Detect which cell encompasses the target text, then output its [x, y] center coordinate. 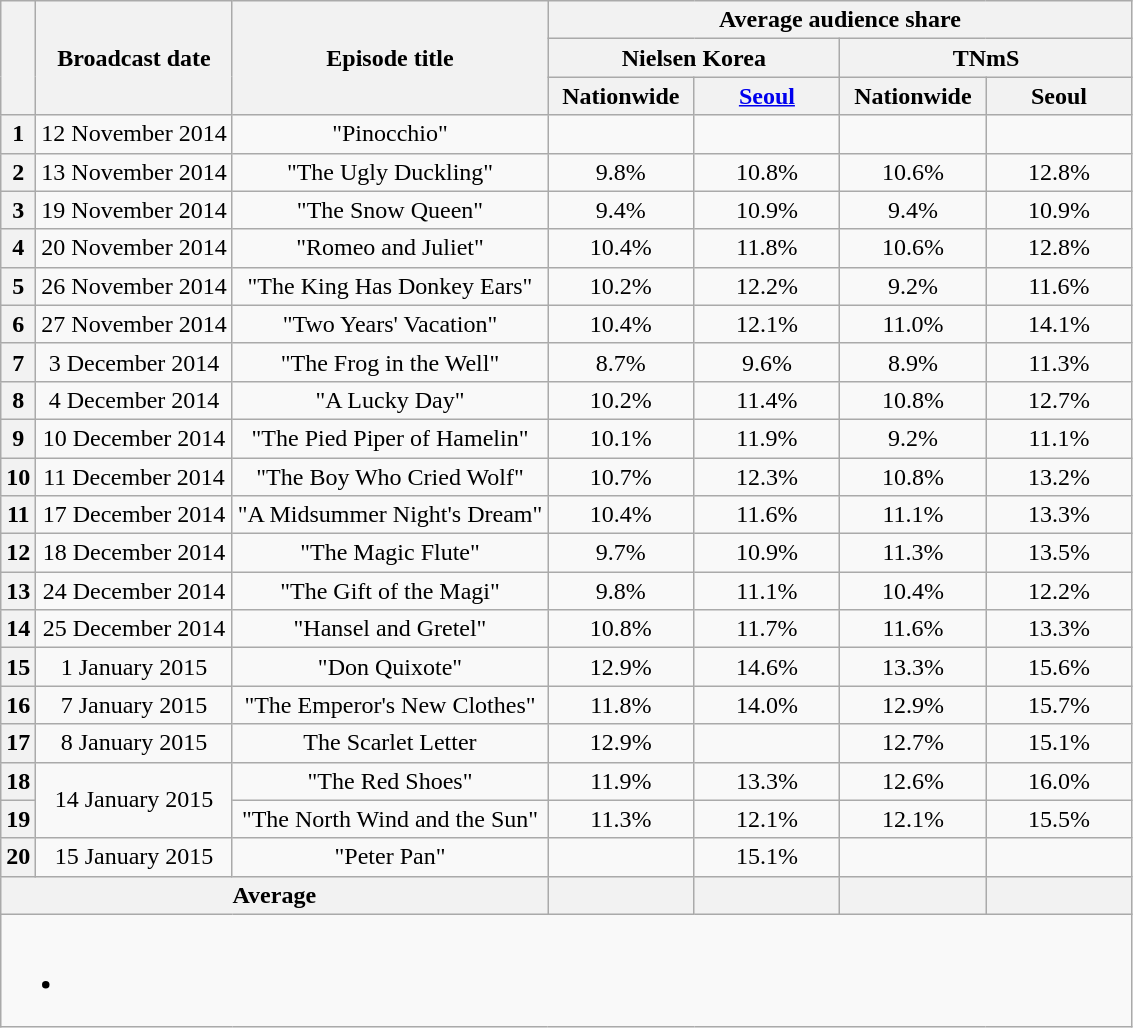
"Pinocchio" [390, 134]
12 November 2014 [134, 134]
"The Red Shoes" [390, 781]
15.5% [1059, 819]
"The Emperor's New Clothes" [390, 705]
9.6% [767, 362]
"Two Years' Vacation" [390, 324]
13 November 2014 [134, 172]
14 [18, 629]
"The Boy Who Cried Wolf" [390, 477]
5 [18, 286]
9 [18, 438]
14.1% [1059, 324]
8.9% [913, 362]
Average audience share [840, 20]
1 January 2015 [134, 667]
"The Pied Piper of Hamelin" [390, 438]
4 [18, 248]
"Peter Pan" [390, 857]
26 November 2014 [134, 286]
8.7% [621, 362]
"Romeo and Juliet" [390, 248]
10.7% [621, 477]
"Don Quixote" [390, 667]
10.1% [621, 438]
8 [18, 400]
9.7% [621, 553]
TNmS [986, 58]
15 [18, 667]
15.6% [1059, 667]
"The Frog in the Well" [390, 362]
15.7% [1059, 705]
3 December 2014 [134, 362]
20 November 2014 [134, 248]
3 [18, 210]
10 December 2014 [134, 438]
11.0% [913, 324]
Average [274, 895]
16 [18, 705]
14.0% [767, 705]
7 [18, 362]
"A Lucky Day" [390, 400]
"The North Wind and the Sun" [390, 819]
24 December 2014 [134, 591]
17 December 2014 [134, 515]
Nielsen Korea [694, 58]
16.0% [1059, 781]
18 December 2014 [134, 553]
6 [18, 324]
2 [18, 172]
27 November 2014 [134, 324]
12.6% [913, 781]
11.4% [767, 400]
The Scarlet Letter [390, 743]
"The Magic Flute" [390, 553]
13.2% [1059, 477]
"A Midsummer Night's Dream" [390, 515]
"Hansel and Gretel" [390, 629]
8 January 2015 [134, 743]
Episode title [390, 58]
"The Snow Queen" [390, 210]
12 [18, 553]
11 [18, 515]
14.6% [767, 667]
25 December 2014 [134, 629]
1 [18, 134]
19 [18, 819]
19 November 2014 [134, 210]
7 January 2015 [134, 705]
20 [18, 857]
"The Gift of the Magi" [390, 591]
17 [18, 743]
11 December 2014 [134, 477]
10 [18, 477]
11.7% [767, 629]
18 [18, 781]
"The Ugly Duckling" [390, 172]
"The King Has Donkey Ears" [390, 286]
Broadcast date [134, 58]
12.3% [767, 477]
14 January 2015 [134, 800]
13.5% [1059, 553]
13 [18, 591]
4 December 2014 [134, 400]
15 January 2015 [134, 857]
